Return the [x, y] coordinate for the center point of the cell that contains the specified text.  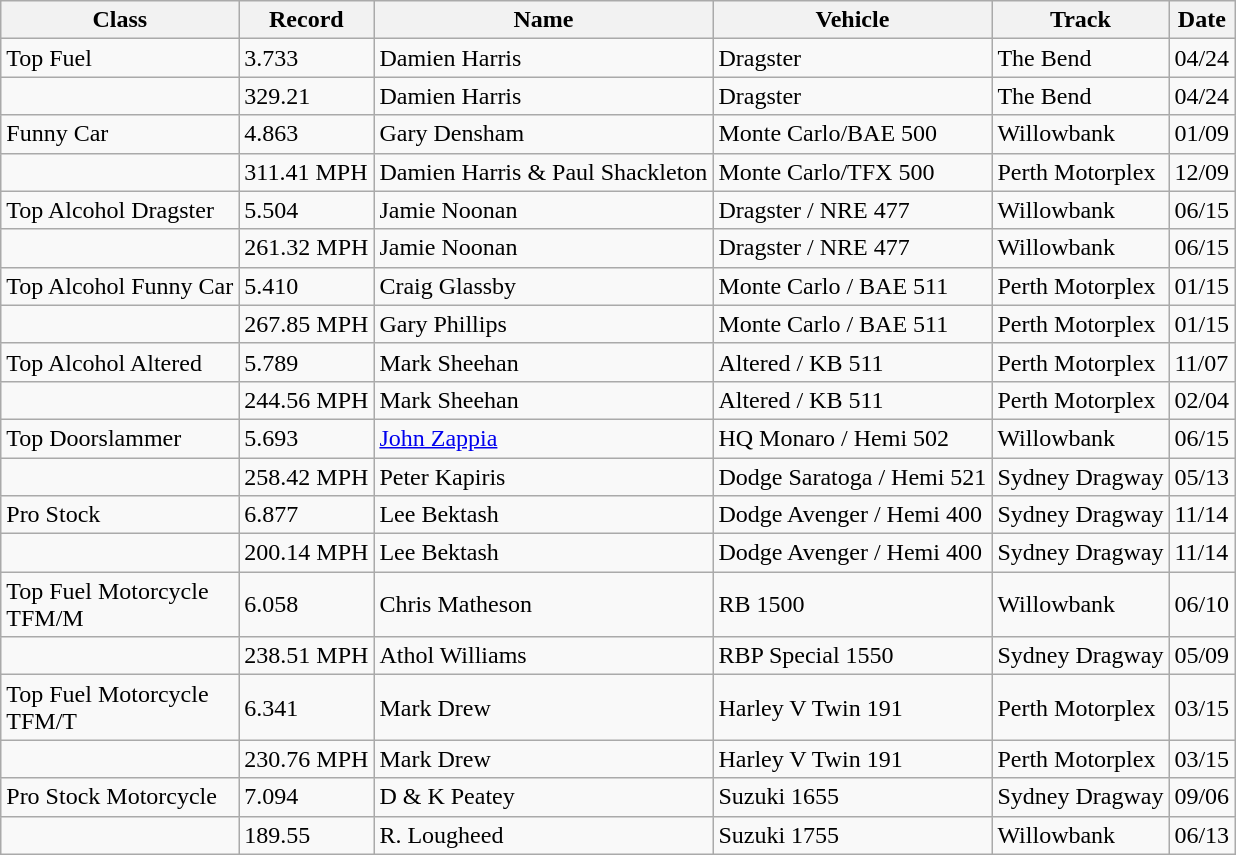
06/13 [1202, 835]
5.693 [306, 438]
267.85 MPH [306, 324]
Pro Stock [120, 515]
6.058 [306, 604]
R. Lougheed [544, 835]
5.504 [306, 210]
Monte Carlo/BAE 500 [852, 134]
Damien Harris & Paul Shackleton [544, 172]
Peter Kapiris [544, 477]
189.55 [306, 835]
Name [544, 20]
Top Fuel MotorcycleTFM/T [120, 708]
6.877 [306, 515]
11/07 [1202, 362]
12/09 [1202, 172]
02/04 [1202, 400]
4.863 [306, 134]
John Zappia [544, 438]
5.789 [306, 362]
Gary Densham [544, 134]
311.41 MPH [306, 172]
D & K Peatey [544, 797]
06/10 [1202, 604]
Gary Phillips [544, 324]
Top Fuel [120, 58]
230.76 MPH [306, 759]
Top Alcohol Altered [120, 362]
Dodge Saratoga / Hemi 521 [852, 477]
Top Alcohol Dragster [120, 210]
Track [1080, 20]
Top Fuel MotorcycleTFM/M [120, 604]
258.42 MPH [306, 477]
244.56 MPH [306, 400]
Record [306, 20]
329.21 [306, 96]
3.733 [306, 58]
6.341 [306, 708]
Chris Matheson [544, 604]
HQ Monaro / Hemi 502 [852, 438]
Suzuki 1655 [852, 797]
Top Doorslammer [120, 438]
Suzuki 1755 [852, 835]
RBP Special 1550 [852, 656]
Funny Car [120, 134]
238.51 MPH [306, 656]
Date [1202, 20]
200.14 MPH [306, 553]
05/09 [1202, 656]
Craig Glassby [544, 286]
Vehicle [852, 20]
Pro Stock Motorcycle [120, 797]
261.32 MPH [306, 248]
09/06 [1202, 797]
RB 1500 [852, 604]
Class [120, 20]
7.094 [306, 797]
Monte Carlo/TFX 500 [852, 172]
Top Alcohol Funny Car [120, 286]
Athol Williams [544, 656]
5.410 [306, 286]
05/13 [1202, 477]
01/09 [1202, 134]
